Locate the cell with the specified text and output its (X, Y) center coordinate. 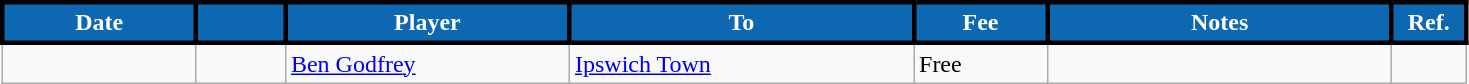
Ipswich Town (741, 63)
Free (981, 63)
Fee (981, 22)
Ben Godfrey (427, 63)
Date (99, 22)
Ref. (1429, 22)
Notes (1220, 22)
Player (427, 22)
To (741, 22)
